Locate the cell with the specified text and output its [X, Y] center coordinate. 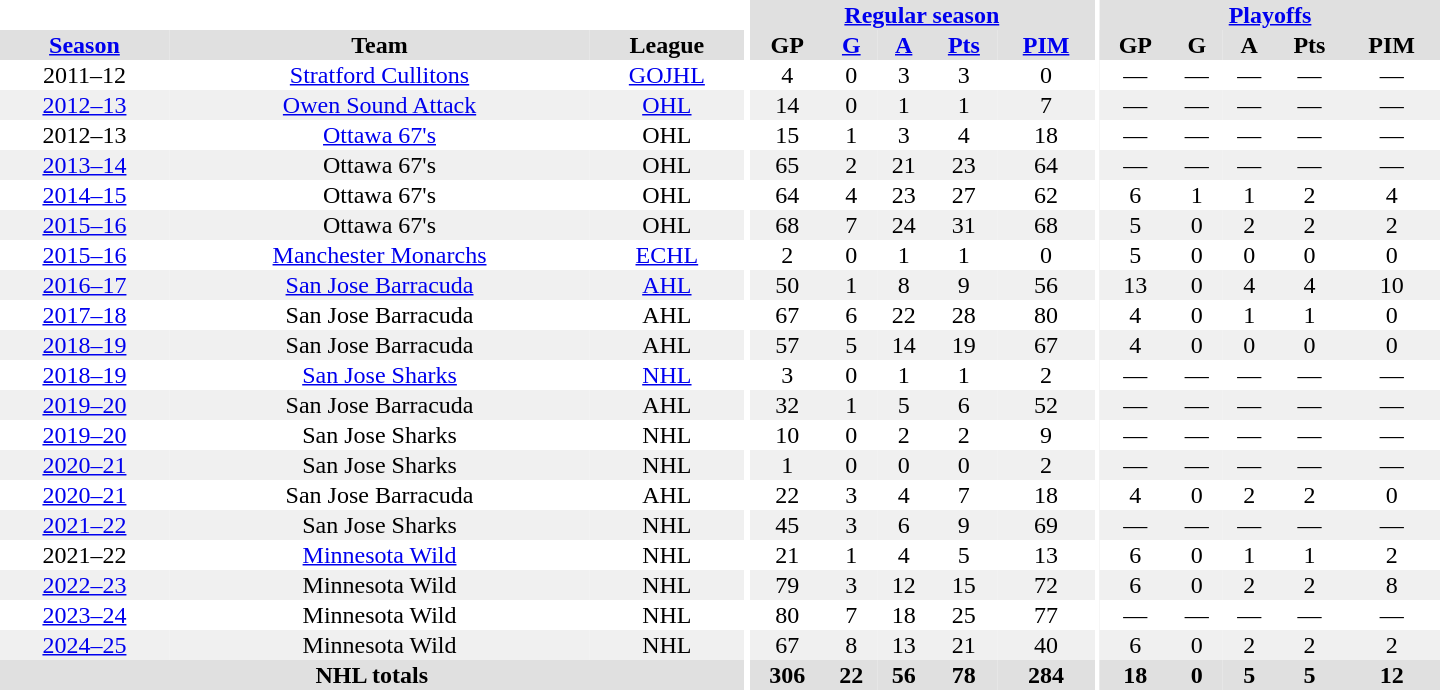
2022–23 [84, 585]
19 [964, 345]
2016–17 [84, 285]
2023–24 [84, 615]
52 [1046, 405]
2014–15 [84, 195]
50 [787, 285]
31 [964, 225]
40 [1046, 645]
2024–25 [84, 645]
Owen Sound Attack [380, 105]
24 [904, 225]
65 [787, 165]
Team [380, 45]
77 [1046, 615]
57 [787, 345]
ECHL [666, 255]
72 [1046, 585]
2017–18 [84, 315]
45 [787, 525]
27 [964, 195]
32 [787, 405]
Manchester Monarchs [380, 255]
69 [1046, 525]
NHL totals [372, 675]
Stratford Cullitons [380, 75]
League [666, 45]
28 [964, 315]
284 [1046, 675]
78 [964, 675]
Season [84, 45]
62 [1046, 195]
Playoffs [1270, 15]
2013–14 [84, 165]
306 [787, 675]
Regular season [922, 15]
25 [964, 615]
2011–12 [84, 75]
79 [787, 585]
GOJHL [666, 75]
